From the cell containing the given text, extract its center point as (x, y) coordinate. 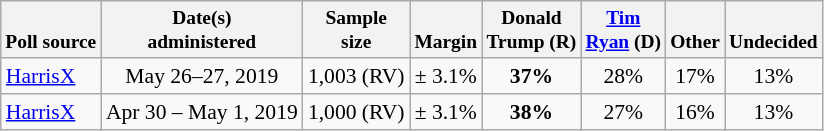
Undecided (773, 30)
Other (696, 30)
1,000 (RV) (356, 112)
17% (696, 76)
16% (696, 112)
28% (624, 76)
Date(s)administered (202, 30)
1,003 (RV) (356, 76)
Poll source (51, 30)
Margin (446, 30)
Samplesize (356, 30)
DonaldTrump (R) (532, 30)
May 26–27, 2019 (202, 76)
38% (532, 112)
TimRyan (D) (624, 30)
37% (532, 76)
27% (624, 112)
Apr 30 – May 1, 2019 (202, 112)
